From the cell containing the given text, extract its center point as (X, Y) coordinate. 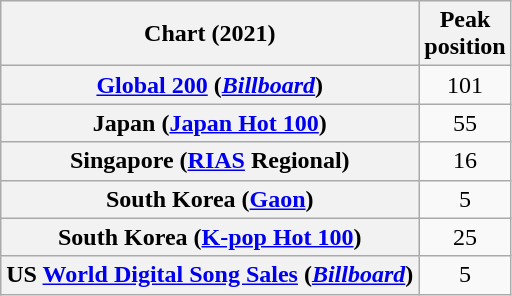
South Korea (Gaon) (210, 199)
25 (465, 237)
Chart (2021) (210, 34)
US World Digital Song Sales (Billboard) (210, 275)
Global 200 (Billboard) (210, 85)
16 (465, 161)
55 (465, 123)
Peakposition (465, 34)
101 (465, 85)
South Korea (K-pop Hot 100) (210, 237)
Singapore (RIAS Regional) (210, 161)
Japan (Japan Hot 100) (210, 123)
